Scan for the cell matching the given text and deliver its (X, Y) coordinate at center. 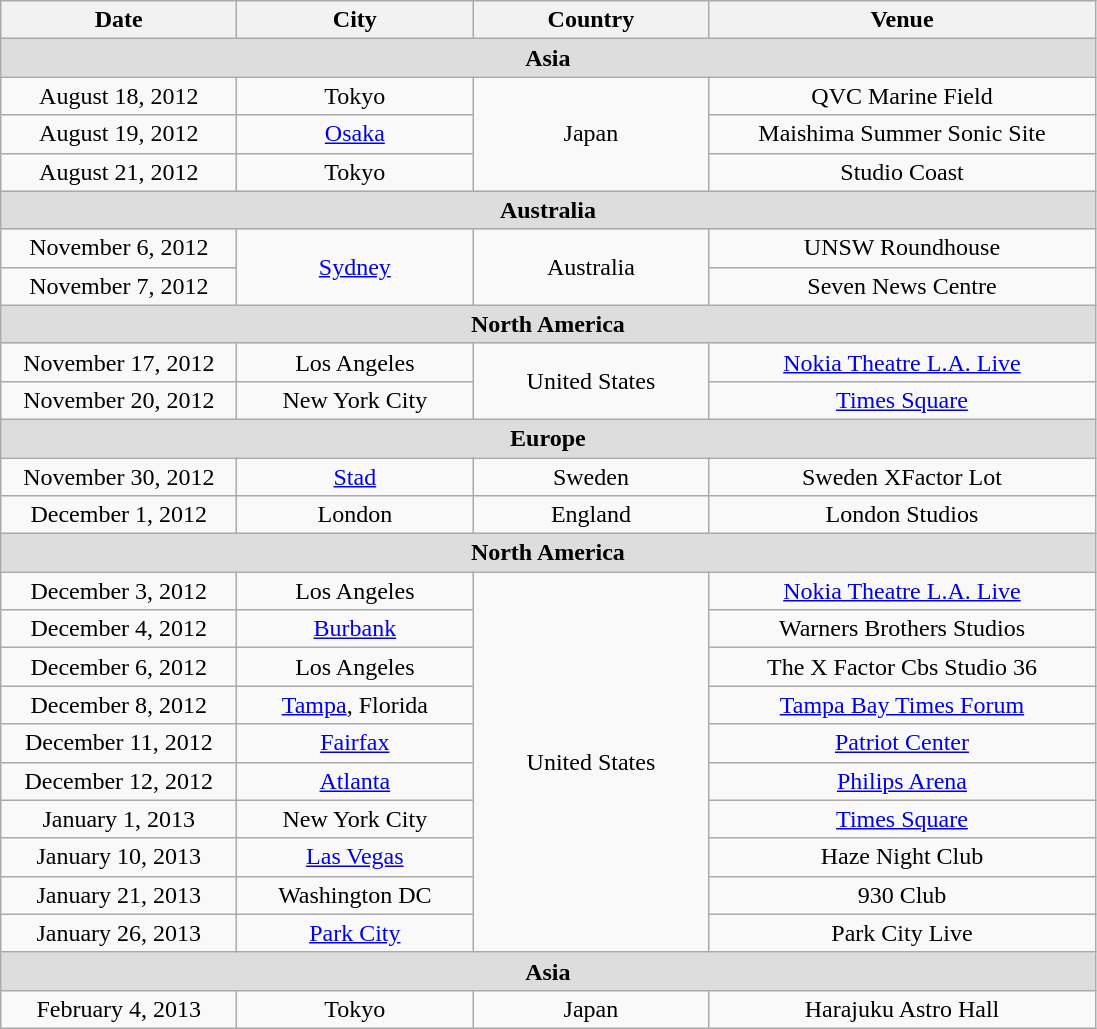
Washington DC (355, 895)
Philips Arena (902, 781)
London Studios (902, 515)
Maishima Summer Sonic Site (902, 134)
December 12, 2012 (119, 781)
Warners Brothers Studios (902, 629)
Osaka (355, 134)
QVC Marine Field (902, 96)
Venue (902, 20)
Haze Night Club (902, 857)
January 26, 2013 (119, 933)
Sweden XFactor Lot (902, 477)
December 3, 2012 (119, 591)
December 6, 2012 (119, 667)
City (355, 20)
December 11, 2012 (119, 743)
January 10, 2013 (119, 857)
Patriot Center (902, 743)
Harajuku Astro Hall (902, 1009)
Fairfax (355, 743)
Studio Coast (902, 172)
Atlanta (355, 781)
November 17, 2012 (119, 362)
Tampa Bay Times Forum (902, 705)
January 21, 2013 (119, 895)
Country (591, 20)
London (355, 515)
November 6, 2012 (119, 248)
Park City Live (902, 933)
Sweden (591, 477)
August 18, 2012 (119, 96)
Burbank (355, 629)
930 Club (902, 895)
August 19, 2012 (119, 134)
England (591, 515)
December 1, 2012 (119, 515)
November 20, 2012 (119, 400)
Seven News Centre (902, 286)
The X Factor Cbs Studio 36 (902, 667)
January 1, 2013 (119, 819)
Tampa, Florida (355, 705)
February 4, 2013 (119, 1009)
Date (119, 20)
November 30, 2012 (119, 477)
December 8, 2012 (119, 705)
August 21, 2012 (119, 172)
Las Vegas (355, 857)
Park City (355, 933)
UNSW Roundhouse (902, 248)
Stad (355, 477)
December 4, 2012 (119, 629)
Europe (548, 438)
November 7, 2012 (119, 286)
Sydney (355, 267)
